Capture the cell that displays the provided text and extract its [x, y] central coordinate. 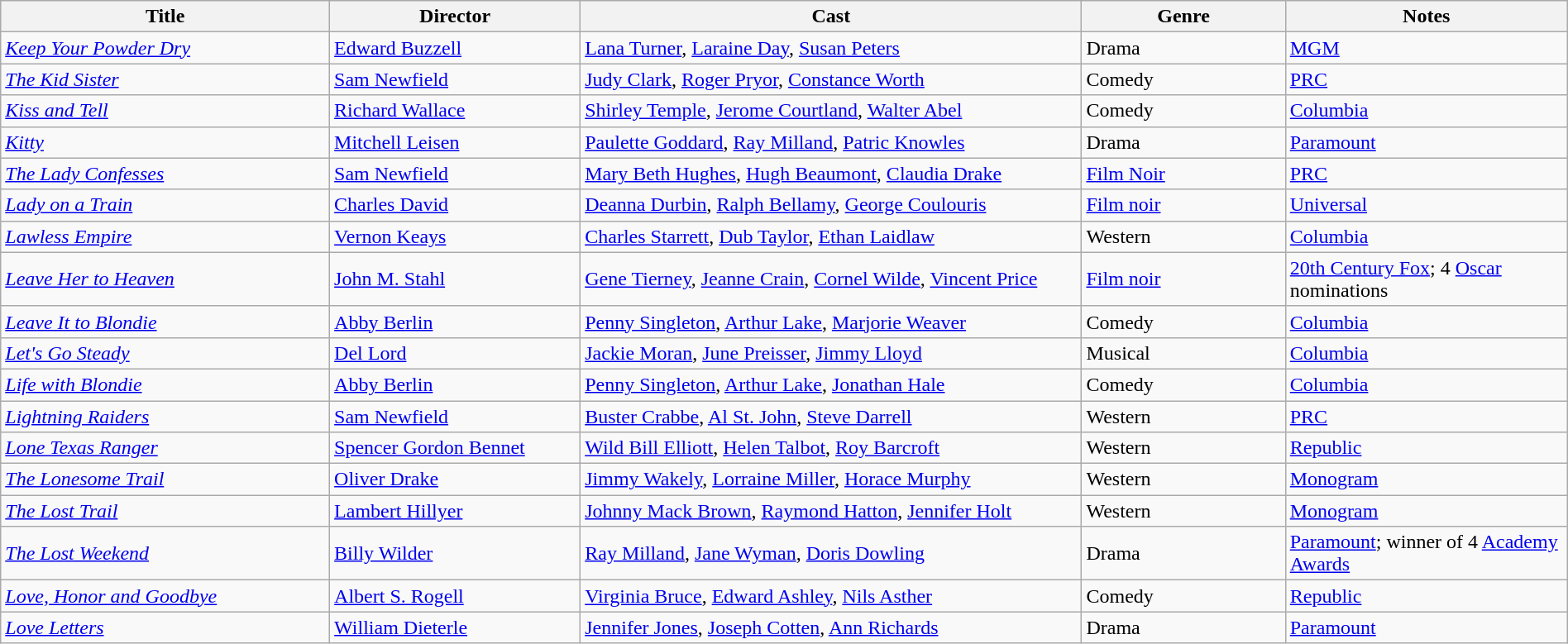
Deanna Durbin, Ralph Bellamy, George Coulouris [831, 205]
Love Letters [165, 627]
Love, Honor and Goodbye [165, 596]
Lambert Hillyer [455, 511]
John M. Stahl [455, 279]
Lightning Raiders [165, 416]
Albert S. Rogell [455, 596]
Title [165, 17]
Jackie Moran, June Preisser, Jimmy Lloyd [831, 353]
Mitchell Leisen [455, 142]
Lawless Empire [165, 236]
Paramount; winner of 4 Academy Awards [1426, 554]
Kitty [165, 142]
Oliver Drake [455, 479]
Film Noir [1183, 174]
Shirley Temple, Jerome Courtland, Walter Abel [831, 111]
Lady on a Train [165, 205]
Vernon Keays [455, 236]
Edward Buzzell [455, 48]
Notes [1426, 17]
Wild Bill Elliott, Helen Talbot, Roy Barcroft [831, 448]
Cast [831, 17]
Lana Turner, Laraine Day, Susan Peters [831, 48]
Genre [1183, 17]
Keep Your Powder Dry [165, 48]
Johnny Mack Brown, Raymond Hatton, Jennifer Holt [831, 511]
The Lady Confesses [165, 174]
Jennifer Jones, Joseph Cotten, Ann Richards [831, 627]
Kiss and Tell [165, 111]
Lone Texas Ranger [165, 448]
The Lost Weekend [165, 554]
Charles Starrett, Dub Taylor, Ethan Laidlaw [831, 236]
The Lonesome Trail [165, 479]
The Lost Trail [165, 511]
Charles David [455, 205]
Judy Clark, Roger Pryor, Constance Worth [831, 79]
20th Century Fox; 4 Oscar nominations [1426, 279]
Paulette Goddard, Ray Milland, Patric Knowles [831, 142]
MGM [1426, 48]
Mary Beth Hughes, Hugh Beaumont, Claudia Drake [831, 174]
Spencer Gordon Bennet [455, 448]
Universal [1426, 205]
Penny Singleton, Arthur Lake, Marjorie Weaver [831, 322]
Musical [1183, 353]
Leave Her to Heaven [165, 279]
Billy Wilder [455, 554]
Gene Tierney, Jeanne Crain, Cornel Wilde, Vincent Price [831, 279]
Jimmy Wakely, Lorraine Miller, Horace Murphy [831, 479]
Del Lord [455, 353]
Penny Singleton, Arthur Lake, Jonathan Hale [831, 384]
Virginia Bruce, Edward Ashley, Nils Asther [831, 596]
William Dieterle [455, 627]
The Kid Sister [165, 79]
Leave It to Blondie [165, 322]
Let's Go Steady [165, 353]
Director [455, 17]
Buster Crabbe, Al St. John, Steve Darrell [831, 416]
Ray Milland, Jane Wyman, Doris Dowling [831, 554]
Life with Blondie [165, 384]
Richard Wallace [455, 111]
